Pinpoint the cell where the given text exists, returning its (x, y) midpoint coordinate. 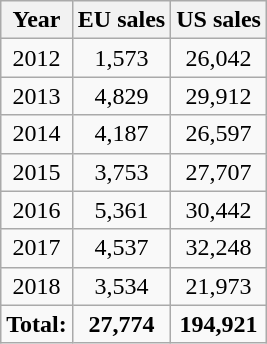
4,187 (121, 134)
27,707 (219, 172)
2014 (37, 134)
4,537 (121, 248)
2012 (37, 58)
2015 (37, 172)
26,042 (219, 58)
EU sales (121, 20)
29,912 (219, 96)
1,573 (121, 58)
30,442 (219, 210)
32,248 (219, 248)
US sales (219, 20)
2013 (37, 96)
2016 (37, 210)
26,597 (219, 134)
3,753 (121, 172)
4,829 (121, 96)
Year (37, 20)
27,774 (121, 324)
2018 (37, 286)
2017 (37, 248)
5,361 (121, 210)
Total: (37, 324)
3,534 (121, 286)
194,921 (219, 324)
21,973 (219, 286)
